For the text-containing cell, return its midpoint in (X, Y) coordinate format. 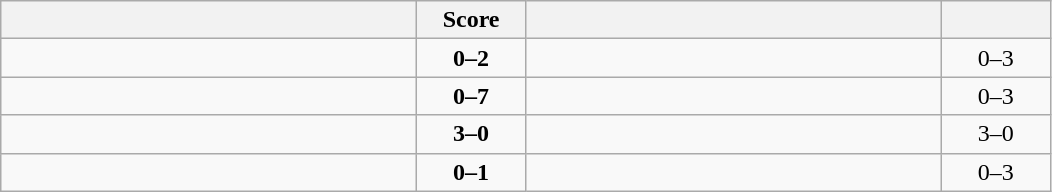
0–2 (472, 58)
0–1 (472, 172)
0–7 (472, 96)
Score (472, 20)
